Return the [x, y] coordinate for the center point of the cell that contains the specified text.  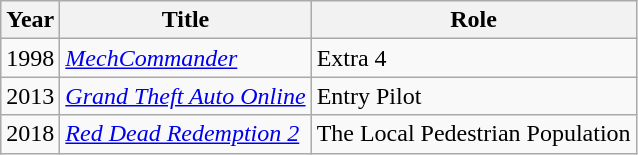
Title [186, 20]
MechCommander [186, 58]
2018 [30, 134]
Entry Pilot [474, 96]
Extra 4 [474, 58]
Red Dead Redemption 2 [186, 134]
1998 [30, 58]
Year [30, 20]
Role [474, 20]
2013 [30, 96]
Grand Theft Auto Online [186, 96]
The Local Pedestrian Population [474, 134]
